Pinpoint the cell where the given text exists, returning its (x, y) midpoint coordinate. 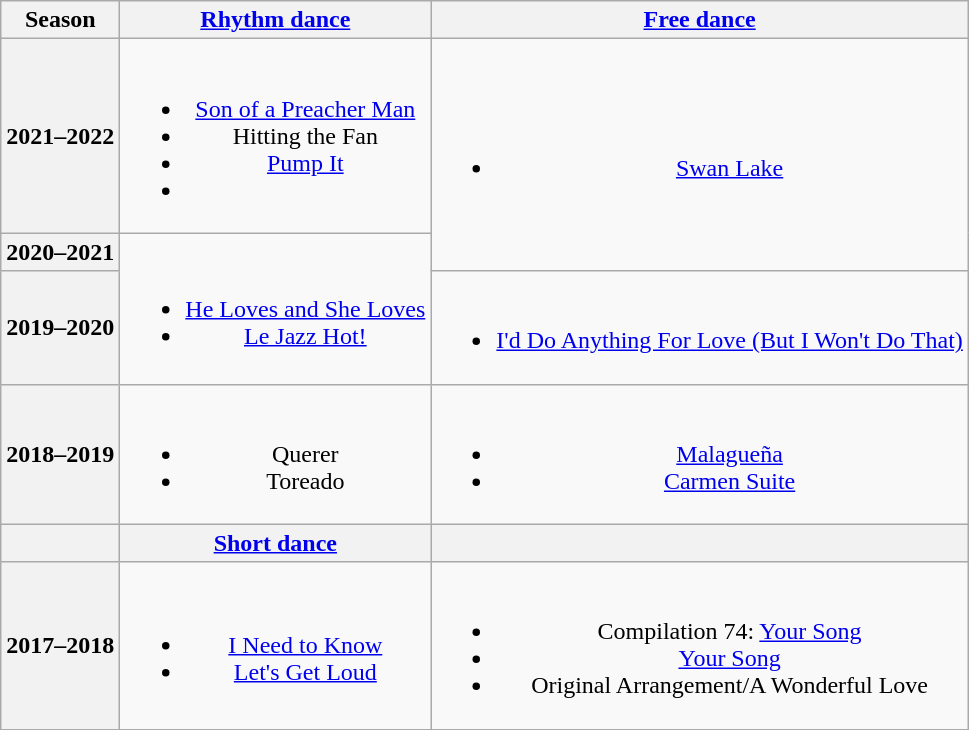
2021–2022 (60, 136)
2019–2020 (60, 328)
2018–2019 (60, 454)
Season (60, 20)
Rhythm dance (276, 20)
2020–2021 (60, 252)
MalagueñaCarmen Suite (700, 454)
Son of a Preacher ManHitting the FanPump It (276, 136)
Free dance (700, 20)
Compilation 74: Your SongYour SongOriginal Arrangement/A Wonderful Love (700, 646)
2017–2018 (60, 646)
I Need to Know Let's Get Loud (276, 646)
Querer Toreado (276, 454)
He Loves and She Loves Le Jazz Hot! (276, 308)
Swan Lake (700, 155)
Short dance (276, 543)
I'd Do Anything For Love (But I Won't Do That) (700, 328)
